Extract the (X, Y) coordinate from the center of the cell holding the provided text.  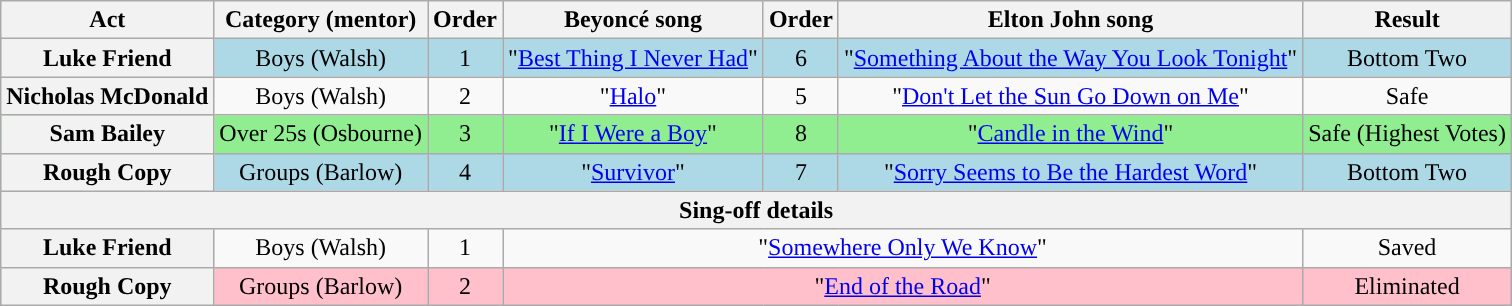
"End of the Road" (903, 286)
4 (466, 172)
Nicholas McDonald (108, 96)
"Don't Let the Sun Go Down on Me" (1070, 96)
Safe (Highest Votes) (1408, 134)
Saved (1408, 248)
"Somewhere Only We Know" (903, 248)
3 (466, 134)
"Sorry Seems to Be the Hardest Word" (1070, 172)
Category (mentor) (321, 20)
7 (800, 172)
Eliminated (1408, 286)
Result (1408, 20)
Safe (1408, 96)
6 (800, 58)
"Halo" (634, 96)
5 (800, 96)
Act (108, 20)
Sing-off details (756, 210)
Sam Bailey (108, 134)
"Something About the Way You Look Tonight" (1070, 58)
"Candle in the Wind" (1070, 134)
"Survivor" (634, 172)
8 (800, 134)
"Best Thing I Never Had" (634, 58)
Beyoncé song (634, 20)
Elton John song (1070, 20)
"If I Were a Boy" (634, 134)
Over 25s (Osbourne) (321, 134)
